Extract the (X, Y) coordinate from the center of the cell holding the provided text.  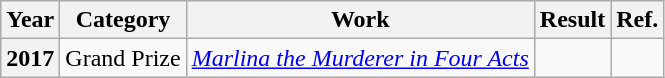
Grand Prize (123, 58)
Result (572, 20)
Work (360, 20)
Category (123, 20)
Marlina the Murderer in Four Acts (360, 58)
2017 (30, 58)
Year (30, 20)
Ref. (638, 20)
